Locate the cell with the specified text and output its (X, Y) center coordinate. 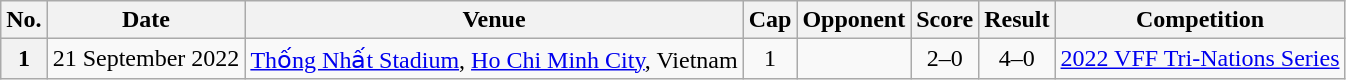
Result (1017, 20)
No. (24, 20)
2–0 (945, 59)
Opponent (854, 20)
2022 VFF Tri-Nations Series (1200, 59)
Venue (494, 20)
4–0 (1017, 59)
Cap (770, 20)
Date (146, 20)
21 September 2022 (146, 59)
Score (945, 20)
Competition (1200, 20)
Thống Nhất Stadium, Ho Chi Minh City, Vietnam (494, 59)
